Search for the cell housing the specified text and yield its [x, y] center coordinate. 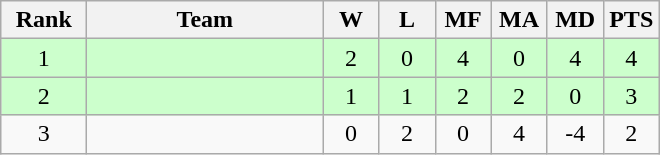
MF [463, 20]
MD [575, 20]
Team [205, 20]
MA [519, 20]
PTS [631, 20]
L [407, 20]
Rank [44, 20]
W [351, 20]
-4 [575, 134]
